For the text-containing cell, return its midpoint in (X, Y) coordinate format. 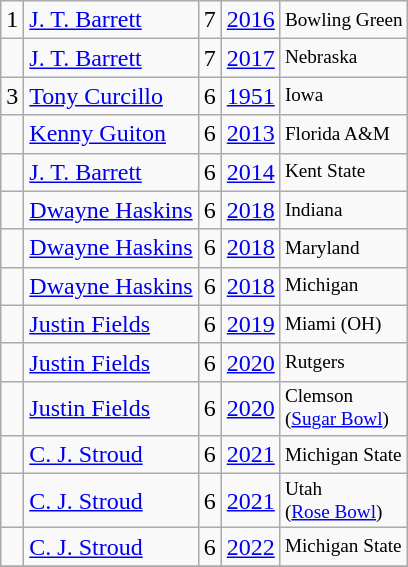
2019 (250, 324)
Rutgers (344, 362)
Florida A&M (344, 134)
Clemson(Sugar Bowl) (344, 408)
2013 (250, 134)
Utah(Rose Bowl) (344, 501)
Nebraska (344, 58)
2022 (250, 547)
Iowa (344, 96)
Tony Curcillo (111, 96)
Michigan (344, 286)
1951 (250, 96)
Miami (OH) (344, 324)
2014 (250, 172)
2017 (250, 58)
Kent State (344, 172)
1 (12, 20)
2016 (250, 20)
Kenny Guiton (111, 134)
Indiana (344, 210)
Bowling Green (344, 20)
3 (12, 96)
Maryland (344, 248)
